Identify which cell holds the provided text, then report its (x, y) central coordinate. 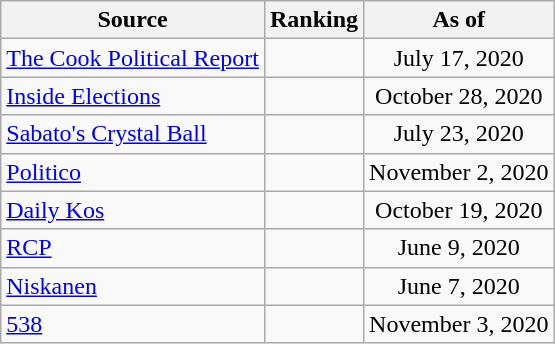
November 3, 2020 (459, 324)
October 19, 2020 (459, 210)
Daily Kos (133, 210)
July 23, 2020 (459, 134)
June 7, 2020 (459, 286)
As of (459, 20)
Niskanen (133, 286)
Politico (133, 172)
RCP (133, 248)
November 2, 2020 (459, 172)
June 9, 2020 (459, 248)
July 17, 2020 (459, 58)
Source (133, 20)
Inside Elections (133, 96)
October 28, 2020 (459, 96)
Ranking (314, 20)
The Cook Political Report (133, 58)
538 (133, 324)
Sabato's Crystal Ball (133, 134)
